Detect which cell encompasses the target text, then output its (X, Y) center coordinate. 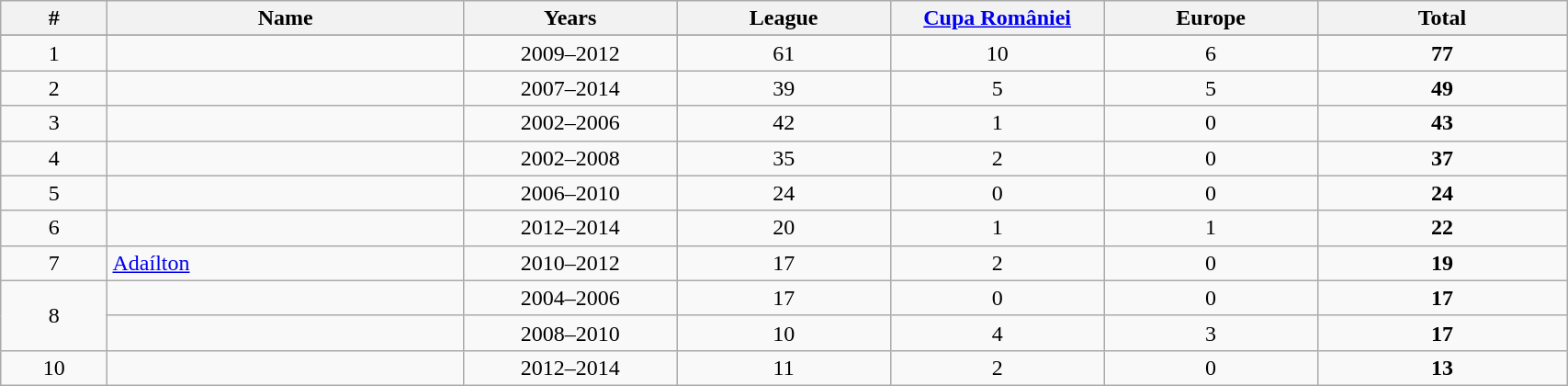
2007–2014 (570, 88)
7 (54, 263)
2006–2010 (570, 193)
35 (784, 158)
Total (1442, 18)
League (784, 18)
22 (1442, 228)
61 (784, 53)
# (54, 18)
Name (285, 18)
2002–2008 (570, 158)
8 (54, 315)
39 (784, 88)
20 (784, 228)
Adaílton (285, 263)
43 (1442, 123)
2010–2012 (570, 263)
Years (570, 18)
11 (784, 368)
Europe (1211, 18)
2002–2006 (570, 123)
2008–2010 (570, 333)
77 (1442, 53)
Cupa României (997, 18)
19 (1442, 263)
2004–2006 (570, 298)
2009–2012 (570, 53)
49 (1442, 88)
13 (1442, 368)
37 (1442, 158)
42 (784, 123)
